Search for the cell housing the specified text and yield its [x, y] center coordinate. 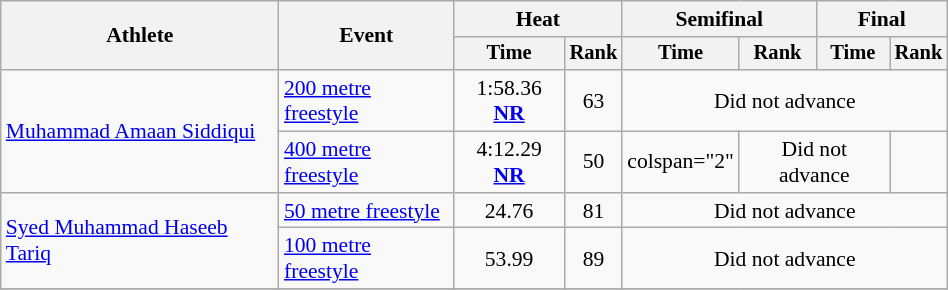
200 metre freestyle [366, 100]
colspan="2" [680, 162]
50 metre freestyle [366, 211]
63 [594, 100]
Heat [538, 19]
400 metre freestyle [366, 162]
89 [594, 258]
Athlete [140, 36]
50 [594, 162]
Syed Muhammad Haseeb Tariq [140, 242]
Event [366, 36]
53.99 [508, 258]
100 metre freestyle [366, 258]
1:58.36 NR [508, 100]
Muhammad Amaan Siddiqui [140, 131]
Semifinal [719, 19]
81 [594, 211]
Final [882, 19]
4:12.29 NR [508, 162]
24.76 [508, 211]
